From the cell containing the given text, extract its center point as (X, Y) coordinate. 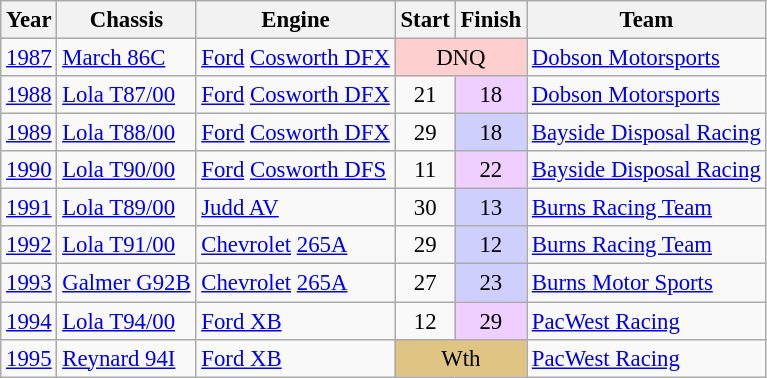
1995 (29, 358)
Lola T90/00 (126, 170)
Start (425, 20)
Burns Motor Sports (646, 283)
23 (490, 283)
Year (29, 20)
Lola T87/00 (126, 95)
Finish (490, 20)
1992 (29, 245)
Judd AV (296, 208)
27 (425, 283)
DNQ (460, 58)
Lola T94/00 (126, 321)
Engine (296, 20)
21 (425, 95)
Ford Cosworth DFS (296, 170)
13 (490, 208)
Chassis (126, 20)
1993 (29, 283)
1994 (29, 321)
11 (425, 170)
Wth (460, 358)
30 (425, 208)
1990 (29, 170)
Team (646, 20)
1987 (29, 58)
1988 (29, 95)
Reynard 94I (126, 358)
Galmer G92B (126, 283)
Lola T88/00 (126, 133)
Lola T91/00 (126, 245)
Lola T89/00 (126, 208)
March 86C (126, 58)
1989 (29, 133)
1991 (29, 208)
22 (490, 170)
